Locate the cell with the specified text and output its [X, Y] center coordinate. 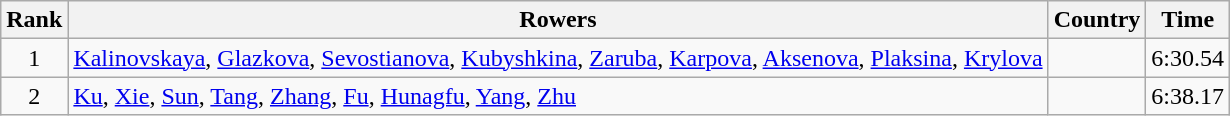
6:30.54 [1188, 58]
1 [34, 58]
Ku, Xie, Sun, Tang, Zhang, Fu, Hunagfu, Yang, Zhu [558, 96]
2 [34, 96]
Rowers [558, 20]
Time [1188, 20]
Kalinovskaya, Glazkova, Sevostianova, Kubyshkina, Zaruba, Karpova, Aksenova, Plaksina, Krylova [558, 58]
Rank [34, 20]
6:38.17 [1188, 96]
Country [1097, 20]
